Find where the given text appears and provide that cell's center as [X, Y] coordinate. 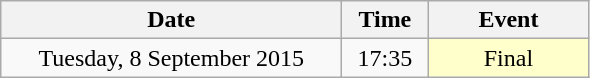
Tuesday, 8 September 2015 [172, 58]
17:35 [385, 58]
Event [508, 20]
Time [385, 20]
Date [172, 20]
Final [508, 58]
